Detect which cell encompasses the target text, then output its (X, Y) center coordinate. 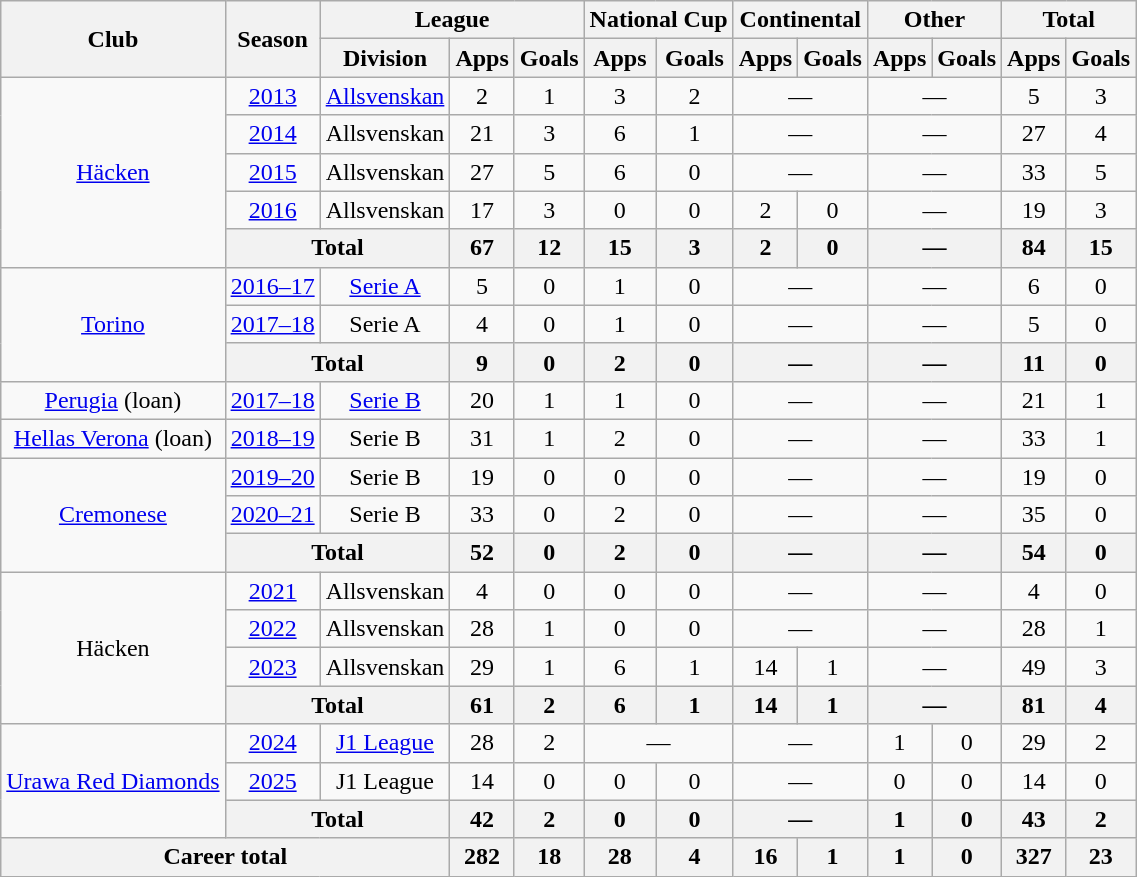
23 (1101, 857)
54 (1034, 553)
49 (1034, 667)
2020–21 (272, 515)
Urawa Red Diamonds (113, 781)
2014 (272, 134)
61 (482, 705)
Torino (113, 324)
2022 (272, 629)
9 (482, 362)
2023 (272, 667)
Season (272, 39)
Perugia (loan) (113, 400)
67 (482, 248)
2019–20 (272, 477)
81 (1034, 705)
35 (1034, 515)
Club (113, 39)
2015 (272, 172)
31 (482, 438)
Career total (226, 857)
2021 (272, 591)
16 (765, 857)
20 (482, 400)
National Cup (658, 20)
Cremonese (113, 515)
327 (1034, 857)
2024 (272, 743)
Continental (800, 20)
Division (385, 58)
11 (1034, 362)
42 (482, 819)
52 (482, 553)
282 (482, 857)
Other (934, 20)
Hellas Verona (loan) (113, 438)
18 (549, 857)
2016 (272, 210)
2013 (272, 96)
2025 (272, 781)
2016–17 (272, 286)
12 (549, 248)
84 (1034, 248)
43 (1034, 819)
League (452, 20)
17 (482, 210)
2018–19 (272, 438)
